Pinpoint the cell where the given text exists, returning its [x, y] midpoint coordinate. 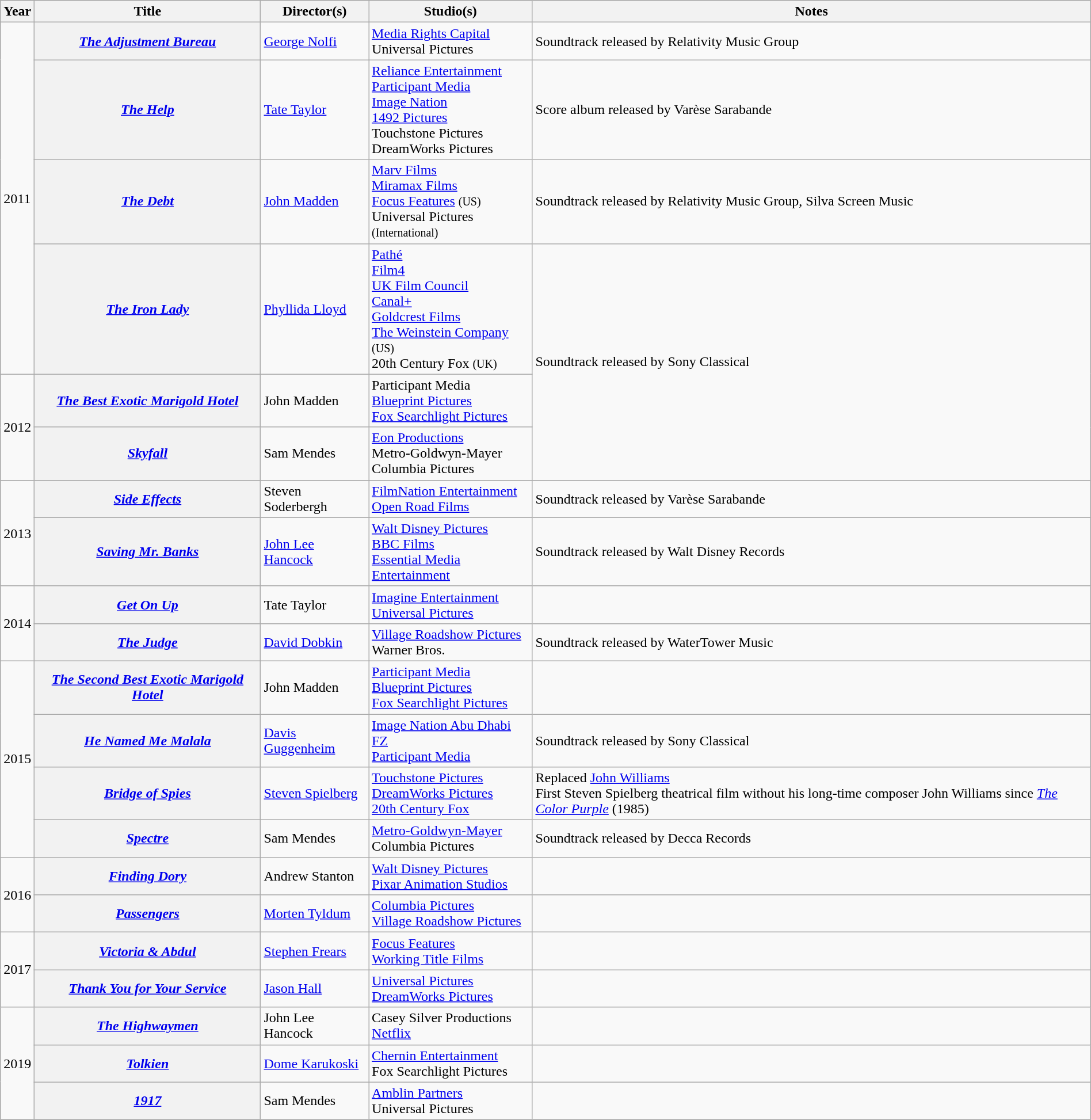
2016 [17, 895]
The Judge [147, 642]
Soundtrack released by Relativity Music Group, Silva Screen Music [811, 201]
Passengers [147, 914]
Soundtrack released by Relativity Music Group [811, 41]
Title [147, 12]
2012 [17, 427]
Finding Dory [147, 876]
Soundtrack released by Varèse Sarabande [811, 498]
Notes [811, 12]
2017 [17, 970]
Thank You for Your Service [147, 989]
David Dobkin [315, 642]
The Adjustment Bureau [147, 41]
Casey Silver ProductionsNetflix [451, 1026]
Jason Hall [315, 989]
Walt Disney PicturesPixar Animation Studios [451, 876]
Get On Up [147, 604]
Metro-Goldwyn-MayerColumbia Pictures [451, 839]
Davis Guggenheim [315, 740]
The Debt [147, 201]
Stephen Frears [315, 951]
Reliance EntertainmentParticipant MediaImage Nation1492 PicturesTouchstone PicturesDreamWorks Pictures [451, 109]
2013 [17, 533]
Soundtrack released by Walt Disney Records [811, 551]
Skyfall [147, 454]
Tolkien [147, 1064]
Andrew Stanton [315, 876]
2014 [17, 623]
The Best Exotic Marigold Hotel [147, 401]
Marv FilmsMiramax FilmsFocus Features (US)Universal Pictures (International) [451, 201]
The Help [147, 109]
Soundtrack released by WaterTower Music [811, 642]
1917 [147, 1100]
The Highwaymen [147, 1026]
2015 [17, 759]
Steven Soderbergh [315, 498]
Village Roadshow PicturesWarner Bros. [451, 642]
Steven Spielberg [315, 794]
He Named Me Malala [147, 740]
Victoria & Abdul [147, 951]
Studio(s) [451, 12]
Phyllida Lloyd [315, 308]
Saving Mr. Banks [147, 551]
Director(s) [315, 12]
Eon ProductionsMetro-Goldwyn-MayerColumbia Pictures [451, 454]
Dome Karukoski [315, 1064]
Imagine EntertainmentUniversal Pictures [451, 604]
Media Rights CapitalUniversal Pictures [451, 41]
Side Effects [147, 498]
PathéFilm4UK Film CouncilCanal+Goldcrest FilmsThe Weinstein Company (US)20th Century Fox (UK) [451, 308]
Score album released by Varèse Sarabande [811, 109]
Morten Tyldum [315, 914]
2011 [17, 198]
Universal PicturesDreamWorks Pictures [451, 989]
Walt Disney PicturesBBC FilmsEssential Media Entertainment [451, 551]
Year [17, 12]
Soundtrack released by Decca Records [811, 839]
Columbia PicturesVillage Roadshow Pictures [451, 914]
George Nolfi [315, 41]
FilmNation EntertainmentOpen Road Films [451, 498]
The Iron Lady [147, 308]
Replaced John WilliamsFirst Steven Spielberg theatrical film without his long-time composer John Williams since The Color Purple (1985) [811, 794]
Chernin EntertainmentFox Searchlight Pictures [451, 1064]
The Second Best Exotic Marigold Hotel [147, 687]
Amblin PartnersUniversal Pictures [451, 1100]
Touchstone PicturesDreamWorks Pictures20th Century Fox [451, 794]
2019 [17, 1064]
Bridge of Spies [147, 794]
Focus FeaturesWorking Title Films [451, 951]
Image Nation Abu Dhabi FZParticipant Media [451, 740]
Spectre [147, 839]
